From the cell containing the given text, extract its center point as [X, Y] coordinate. 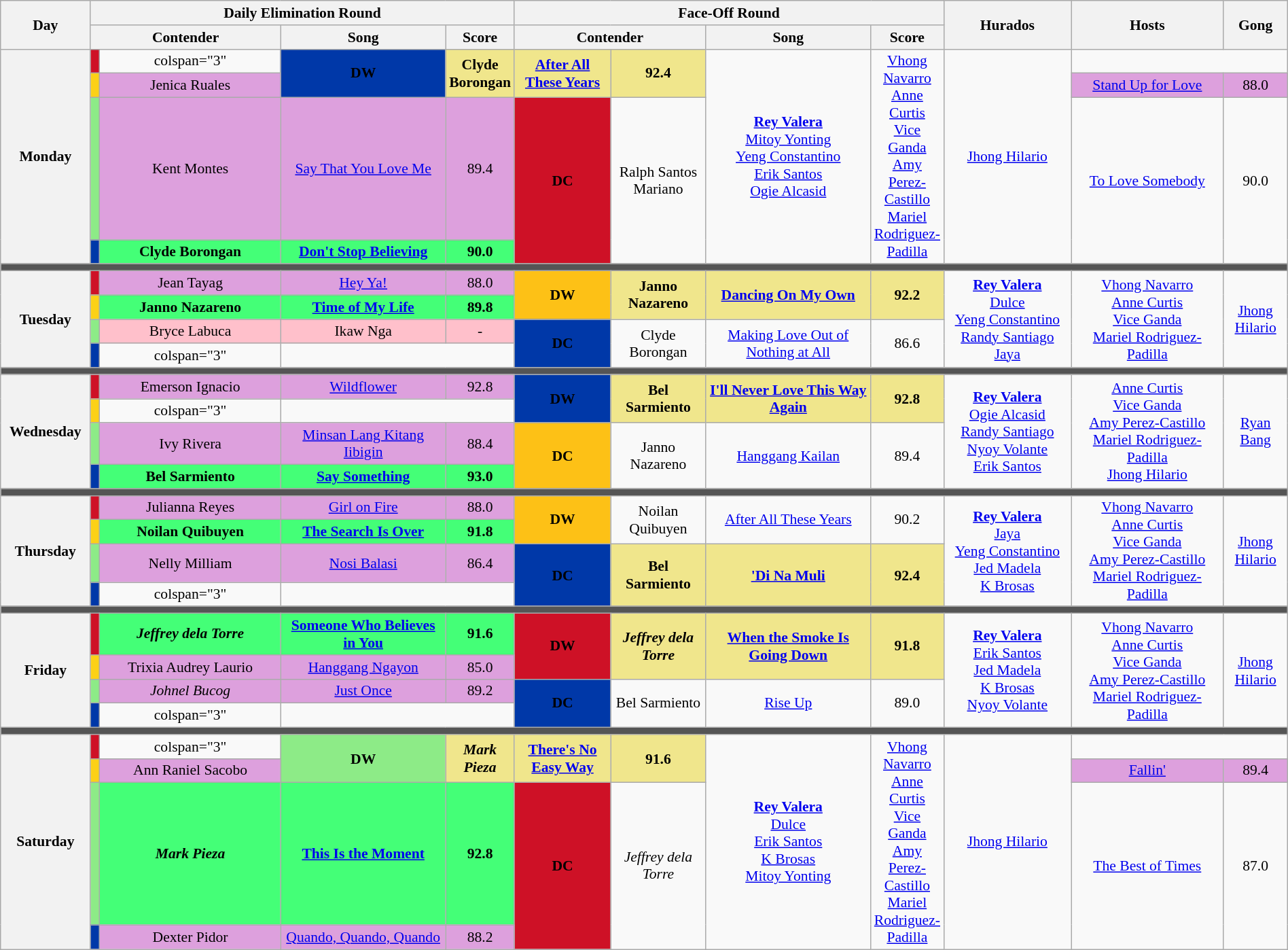
Kent Montes [190, 169]
Julianna Reyes [190, 508]
'Di Na Muli [788, 576]
Wildflower [363, 387]
This Is the Moment [363, 854]
Jenica Ruales [190, 86]
90.2 [908, 519]
Time of My Life [363, 307]
Fallin' [1147, 771]
Rise Up [788, 703]
Making Love Out of Nothing at All [788, 344]
Hanggang Ngayon [363, 667]
Friday [46, 671]
Ivy Rivera [190, 444]
87.0 [1255, 866]
Thursday [46, 550]
Stand Up for Love [1147, 86]
Rey ValeraDulceYeng ConstantinoRandy SantiagoJaya [1007, 319]
86.6 [908, 344]
The Best of Times [1147, 866]
Hosts [1147, 24]
Say That You Love Me [363, 169]
93.0 [480, 477]
Ryan Bang [1255, 432]
To Love Somebody [1147, 181]
Just Once [363, 691]
92.2 [908, 295]
Saturday [46, 842]
Say Something [363, 477]
Ann Raniel Sacobo [190, 771]
Vhong NavarroAnne CurtisVice GandaMariel Rodriguez-Padilla [1147, 319]
Ralph Santos Mariano [658, 181]
Anne CurtisVice GandaAmy Perez-CastilloMariel Rodriguez-PadillaJhong Hilario [1147, 432]
Bryce Labuca [190, 332]
Minsan Lang Kitang Iibigin [363, 444]
There's No Easy Way [562, 758]
Nelly Milliam [190, 563]
Daily Elimination Round [302, 13]
Rey ValeraMitoy YontingYeng ConstantinoErik SantosOgie Alcasid [788, 156]
The Search Is Over [363, 532]
Dexter Pidor [190, 937]
86.4 [480, 563]
I'll Never Love This Way Again [788, 398]
Hurados [1007, 24]
Day [46, 24]
Dancing On My Own [788, 295]
Johnel Bucog [190, 691]
Someone Who Believes in You [363, 635]
Tuesday [46, 319]
Hey Ya! [363, 283]
Wednesday [46, 432]
Rey ValeraErik SantosJed MadelaK BrosasNyoy Volante [1007, 671]
88.4 [480, 444]
Rey ValeraOgie AlcasidRandy SantiagoNyoy VolanteErik Santos [1007, 432]
When the Smoke Is Going Down [788, 647]
89.8 [480, 307]
Jean Tayag [190, 283]
Nosi Balasi [363, 563]
88.2 [480, 937]
- [480, 332]
Face-Off Round [729, 13]
Gong [1255, 24]
Quando, Quando, Quando [363, 937]
Girl on Fire [363, 508]
Trixia Audrey Laurio [190, 667]
85.0 [480, 667]
Monday [46, 156]
89.2 [480, 691]
Don't Stop Believing [363, 252]
Rey ValeraJayaYeng ConstantinoJed MadelaK Brosas [1007, 550]
Emerson Ignacio [190, 387]
Ikaw Nga [363, 332]
Hanggang Kailan [788, 457]
89.0 [908, 703]
Rey ValeraDulceErik SantosK BrosasMitoy Yonting [788, 842]
